Extract the [X, Y] coordinate from the center of the cell holding the provided text.  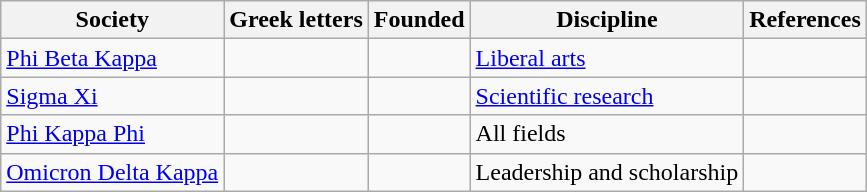
Leadership and scholarship [607, 172]
Omicron Delta Kappa [112, 172]
Scientific research [607, 96]
Phi Beta Kappa [112, 58]
Phi Kappa Phi [112, 134]
Society [112, 20]
Discipline [607, 20]
Sigma Xi [112, 96]
References [806, 20]
All fields [607, 134]
Greek letters [296, 20]
Liberal arts [607, 58]
Founded [419, 20]
